Scan for the cell matching the given text and deliver its (X, Y) coordinate at center. 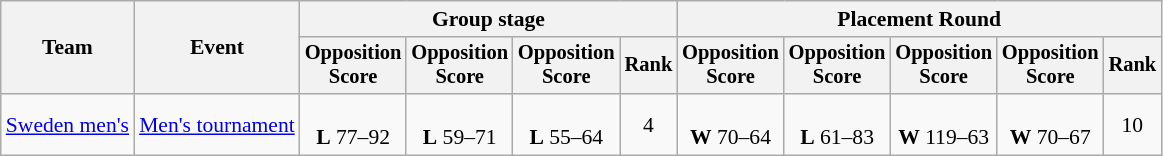
W 119–63 (944, 124)
L 55–64 (566, 124)
L 61–83 (838, 124)
4 (649, 124)
Event (217, 48)
L 77–92 (354, 124)
Team (68, 48)
10 (1133, 124)
Sweden men's (68, 124)
Placement Round (919, 19)
L 59–71 (460, 124)
W 70–64 (730, 124)
Group stage (488, 19)
Men's tournament (217, 124)
W 70–67 (1050, 124)
